Search for the cell housing the specified text and yield its (x, y) center coordinate. 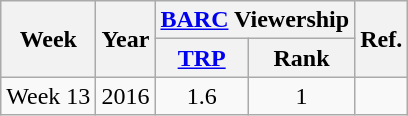
Week 13 (48, 96)
Week (48, 39)
BARC Viewership (255, 20)
1 (301, 96)
1.6 (202, 96)
Ref. (382, 39)
2016 (126, 96)
TRP (202, 58)
Year (126, 39)
Rank (301, 58)
